Extract the (X, Y) coordinate from the center of the cell holding the provided text.  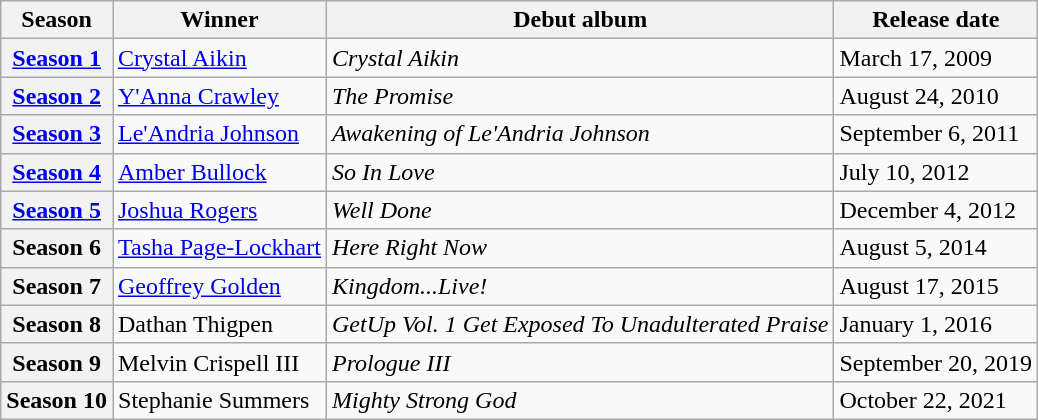
August 5, 2014 (936, 248)
So In Love (580, 172)
Season 2 (57, 96)
Season 1 (57, 58)
Season 6 (57, 248)
Season 7 (57, 286)
Mighty Strong God (580, 400)
Prologue III (580, 362)
Dathan Thigpen (219, 324)
September 6, 2011 (936, 134)
Stephanie Summers (219, 400)
Debut album (580, 20)
September 20, 2019 (936, 362)
Well Done (580, 210)
August 17, 2015 (936, 286)
Season 5 (57, 210)
Season (57, 20)
Tasha Page-Lockhart (219, 248)
Season 3 (57, 134)
Here Right Now (580, 248)
Season 9 (57, 362)
July 10, 2012 (936, 172)
Release date (936, 20)
Le'Andria Johnson (219, 134)
Joshua Rogers (219, 210)
Kingdom...Live! (580, 286)
The Promise (580, 96)
December 4, 2012 (936, 210)
Season 8 (57, 324)
January 1, 2016 (936, 324)
GetUp Vol. 1 Get Exposed To Unadulterated Praise (580, 324)
Awakening of Le'Andria Johnson (580, 134)
August 24, 2010 (936, 96)
March 17, 2009 (936, 58)
October 22, 2021 (936, 400)
Y'Anna Crawley (219, 96)
Season 10 (57, 400)
Amber Bullock (219, 172)
Winner (219, 20)
Melvin Crispell III (219, 362)
Season 4 (57, 172)
Geoffrey Golden (219, 286)
